Capture the cell that displays the provided text and extract its (X, Y) central coordinate. 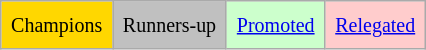
Runners-up (169, 25)
Relegated (376, 25)
Champions (57, 25)
Promoted (275, 25)
